Locate the cell with the specified text and output its [x, y] center coordinate. 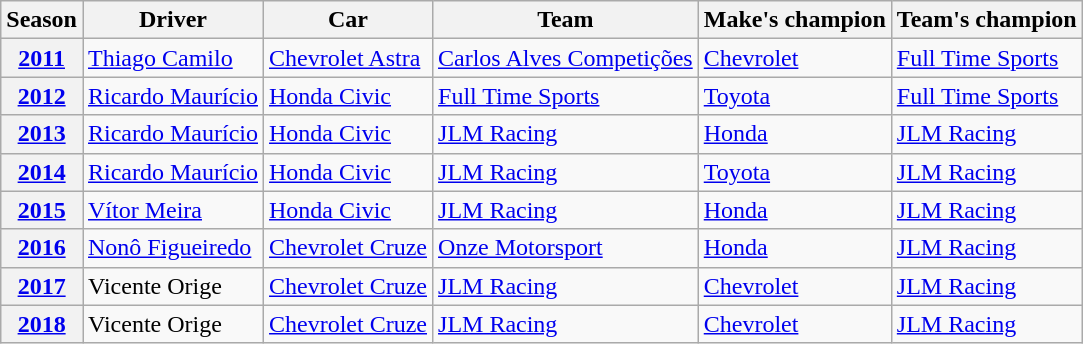
2016 [42, 248]
2013 [42, 134]
Team [566, 20]
2012 [42, 96]
Car [348, 20]
Driver [172, 20]
Onze Motorsport [566, 248]
Thiago Camilo [172, 58]
2015 [42, 210]
Nonô Figueiredo [172, 248]
2017 [42, 286]
2014 [42, 172]
Chevrolet Astra [348, 58]
Vítor Meira [172, 210]
Season [42, 20]
2011 [42, 58]
Team's champion [986, 20]
Carlos Alves Competições [566, 58]
2018 [42, 324]
Make's champion [794, 20]
